From the cell containing the given text, extract its center point as (X, Y) coordinate. 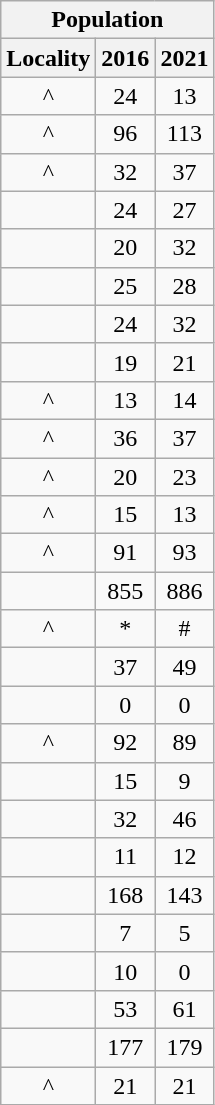
855 (126, 591)
11 (126, 857)
143 (184, 895)
Population (108, 20)
886 (184, 591)
177 (126, 1047)
36 (126, 438)
89 (184, 743)
168 (126, 895)
23 (184, 477)
28 (184, 286)
92 (126, 743)
2016 (126, 58)
* (126, 629)
179 (184, 1047)
12 (184, 857)
91 (126, 553)
14 (184, 400)
10 (126, 971)
Locality (48, 58)
2021 (184, 58)
7 (126, 933)
49 (184, 667)
93 (184, 553)
# (184, 629)
113 (184, 134)
19 (126, 362)
25 (126, 286)
61 (184, 1009)
5 (184, 933)
53 (126, 1009)
96 (126, 134)
46 (184, 819)
9 (184, 781)
27 (184, 210)
